Locate the cell with the specified text and output its (X, Y) center coordinate. 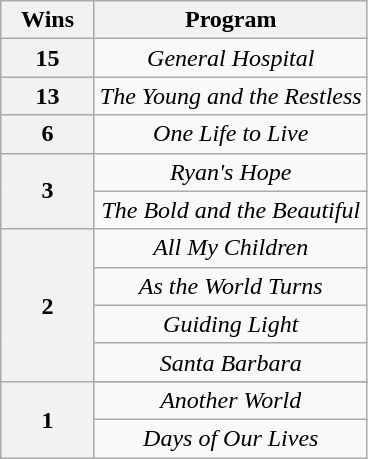
One Life to Live (230, 134)
General Hospital (230, 58)
15 (48, 58)
The Young and the Restless (230, 96)
Guiding Light (230, 324)
Days of Our Lives (230, 438)
Program (230, 20)
Wins (48, 20)
Another World (230, 400)
As the World Turns (230, 286)
3 (48, 191)
13 (48, 96)
The Bold and the Beautiful (230, 210)
1 (48, 419)
2 (48, 305)
6 (48, 134)
All My Children (230, 248)
Ryan's Hope (230, 172)
Santa Barbara (230, 362)
